Extract the [x, y] coordinate from the center of the cell holding the provided text.  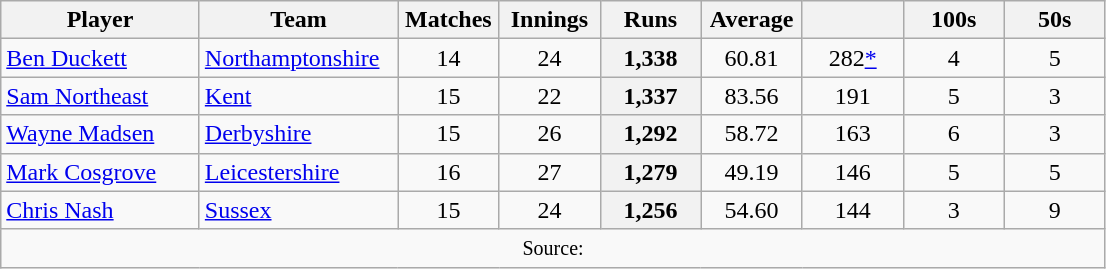
1,279 [650, 172]
146 [852, 172]
1,338 [650, 58]
16 [448, 172]
Sam Northeast [100, 96]
Leicestershire [298, 172]
100s [954, 20]
Mark Cosgrove [100, 172]
163 [852, 134]
60.81 [752, 58]
Team [298, 20]
Chris Nash [100, 210]
49.19 [752, 172]
Player [100, 20]
Derbyshire [298, 134]
Average [752, 20]
14 [448, 58]
4 [954, 58]
50s [1054, 20]
Runs [650, 20]
Northamptonshire [298, 58]
26 [550, 134]
Wayne Madsen [100, 134]
Ben Duckett [100, 58]
6 [954, 134]
191 [852, 96]
58.72 [752, 134]
1,337 [650, 96]
27 [550, 172]
Sussex [298, 210]
54.60 [752, 210]
Kent [298, 96]
Matches [448, 20]
9 [1054, 210]
Source: [554, 248]
144 [852, 210]
22 [550, 96]
282* [852, 58]
83.56 [752, 96]
Innings [550, 20]
1,292 [650, 134]
1,256 [650, 210]
